Detect which cell encompasses the target text, then output its (X, Y) center coordinate. 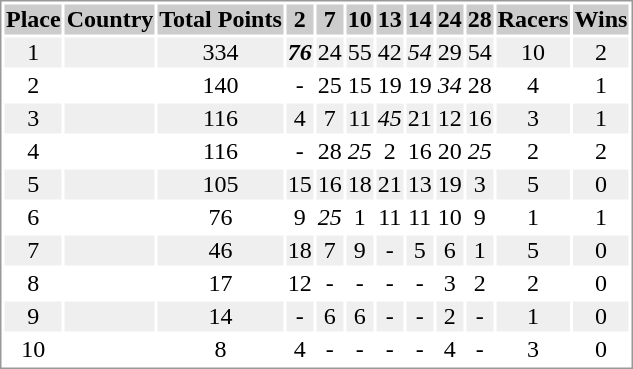
20 (450, 151)
55 (360, 53)
Country (110, 19)
42 (390, 53)
45 (390, 119)
Place (33, 19)
334 (220, 53)
34 (450, 85)
Racers (533, 19)
17 (220, 283)
46 (220, 251)
29 (450, 53)
105 (220, 185)
140 (220, 85)
Wins (601, 19)
Total Points (220, 19)
